From the cell containing the given text, extract its center point as (x, y) coordinate. 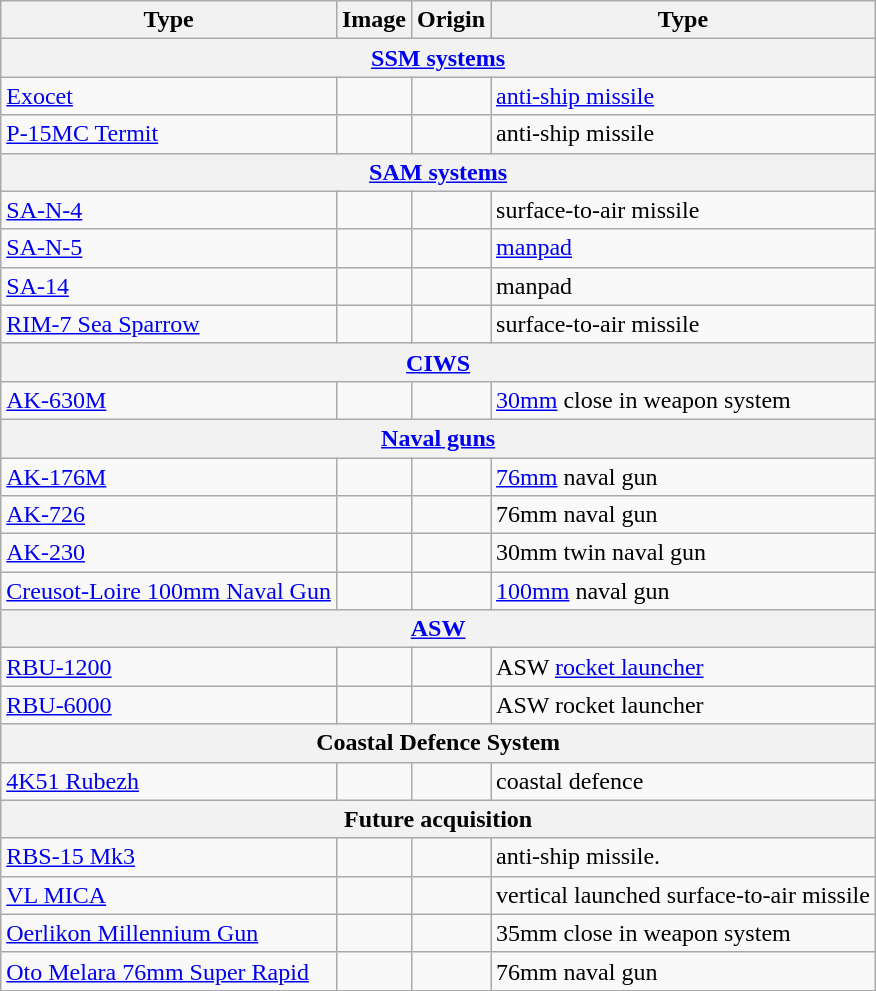
100mm naval gun (684, 591)
SAM systems (438, 172)
Oto Melara 76mm Super Rapid (169, 971)
RBS-15 Mk3 (169, 857)
4K51 Rubezh (169, 781)
ASW (438, 629)
SA-N-4 (169, 210)
SSM systems (438, 58)
CIWS (438, 362)
35mm close in weapon system (684, 933)
AK-726 (169, 515)
Exocet (169, 96)
RBU-1200 (169, 667)
P-15MC Termit (169, 134)
SA-14 (169, 286)
Creusot-Loire 100mm Naval Gun (169, 591)
AK-630M (169, 400)
Image (374, 20)
AK-230 (169, 553)
30mm twin naval gun (684, 553)
AK-176M (169, 477)
Origin (450, 20)
Naval guns (438, 438)
vertical launched surface-to-air missile (684, 895)
SA-N-5 (169, 248)
coastal defence (684, 781)
Future acquisition (438, 819)
VL MICA (169, 895)
RIM-7 Sea Sparrow (169, 324)
Coastal Defence System (438, 743)
RBU-6000 (169, 705)
Oerlikon Millennium Gun (169, 933)
anti-ship missile. (684, 857)
30mm close in weapon system (684, 400)
